Output the [X, Y] coordinate of the center of the cell containing the given text.  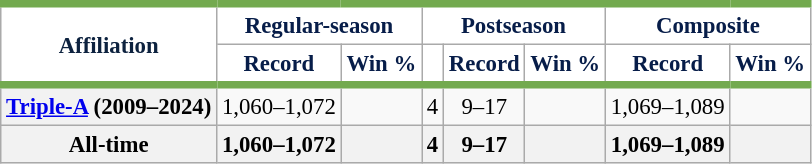
Affiliation [109, 44]
All-time [109, 145]
Composite [708, 24]
Postseason [514, 24]
Regular-season [320, 24]
Triple-A (2009–2024) [109, 106]
